Extract the [x, y] coordinate from the center of the cell holding the provided text.  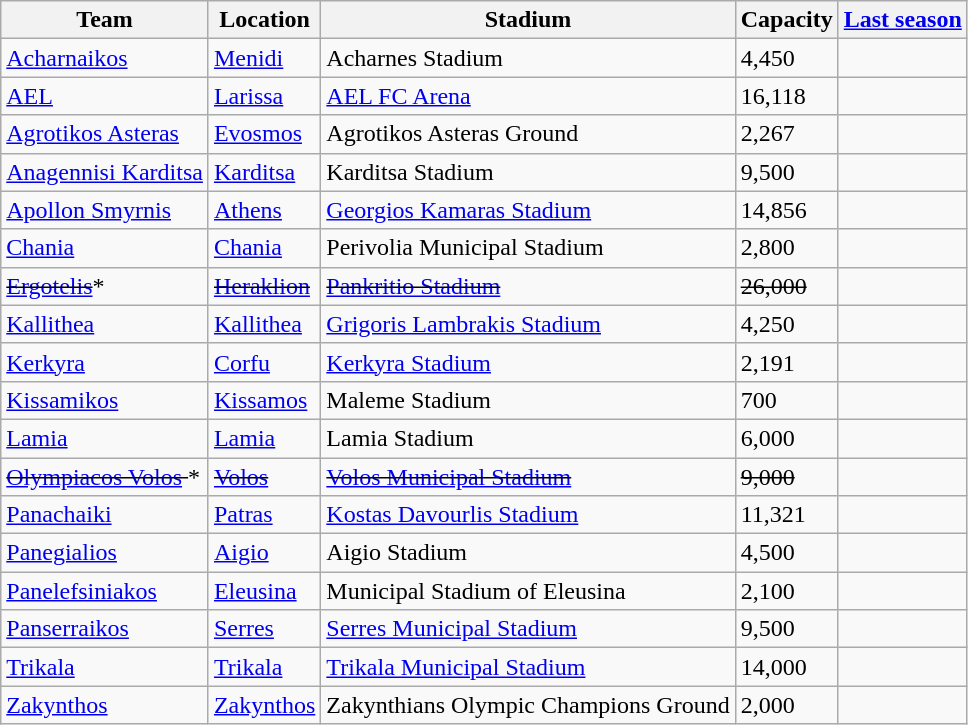
Zakynthians Olympic Champions Ground [528, 705]
Evosmos [264, 134]
Kerkyra [105, 362]
Lamia Stadium [528, 438]
Patras [264, 515]
16,118 [786, 96]
2,191 [786, 362]
Heraklion [264, 286]
Georgios Kamaras Stadium [528, 210]
Aigio Stadium [528, 553]
Acharnes Stadium [528, 58]
6,000 [786, 438]
Volos [264, 477]
Panachaiki [105, 515]
Eleusina [264, 591]
Kerkyra Stadium [528, 362]
Last season [902, 20]
2,267 [786, 134]
4,450 [786, 58]
Perivolia Municipal Stadium [528, 248]
Acharnaikos [105, 58]
Capacity [786, 20]
2,100 [786, 591]
Pankritio Stadium [528, 286]
Stadium [528, 20]
Anagennisi Karditsa [105, 172]
9,000 [786, 477]
Corfu [264, 362]
Olympiacos Volos * [105, 477]
Menidi [264, 58]
Larissa [264, 96]
4,250 [786, 324]
4,500 [786, 553]
14,000 [786, 667]
Volos Municipal Stadium [528, 477]
Grigoris Lambrakis Stadium [528, 324]
Kissamikos [105, 400]
14,856 [786, 210]
Apollon Smyrnis [105, 210]
Maleme Stadium [528, 400]
AEL [105, 96]
Aigio [264, 553]
Agrotikos Asteras [105, 134]
Karditsa Stadium [528, 172]
26,000 [786, 286]
2,800 [786, 248]
Serres [264, 629]
Panserraikos [105, 629]
Karditsa [264, 172]
Kissamos [264, 400]
2,000 [786, 705]
Panegialios [105, 553]
Athens [264, 210]
Serres Municipal Stadium [528, 629]
Municipal Stadium of Eleusina [528, 591]
Trikala Municipal Stadium [528, 667]
Team [105, 20]
Kostas Davourlis Stadium [528, 515]
11,321 [786, 515]
AEL FC Arena [528, 96]
Agrotikos Asteras Ground [528, 134]
Location [264, 20]
700 [786, 400]
Ergotelis* [105, 286]
Panelefsiniakos [105, 591]
